Determine the [x, y] coordinate at the center of the cell enclosing the given text.  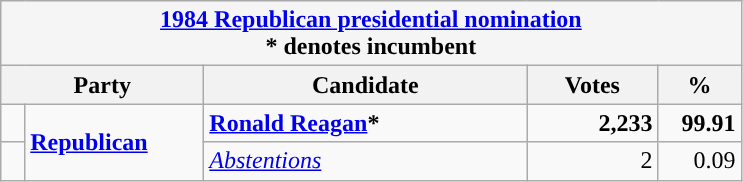
Votes [592, 85]
99.91 [700, 123]
Candidate [366, 85]
Republican [114, 142]
Ronald Reagan* [366, 123]
% [700, 85]
2,233 [592, 123]
1984 Republican presidential nomination* denotes incumbent [371, 34]
Abstentions [366, 161]
Party [102, 85]
2 [592, 161]
0.09 [700, 161]
